Locate the cell with the specified text and output its [x, y] center coordinate. 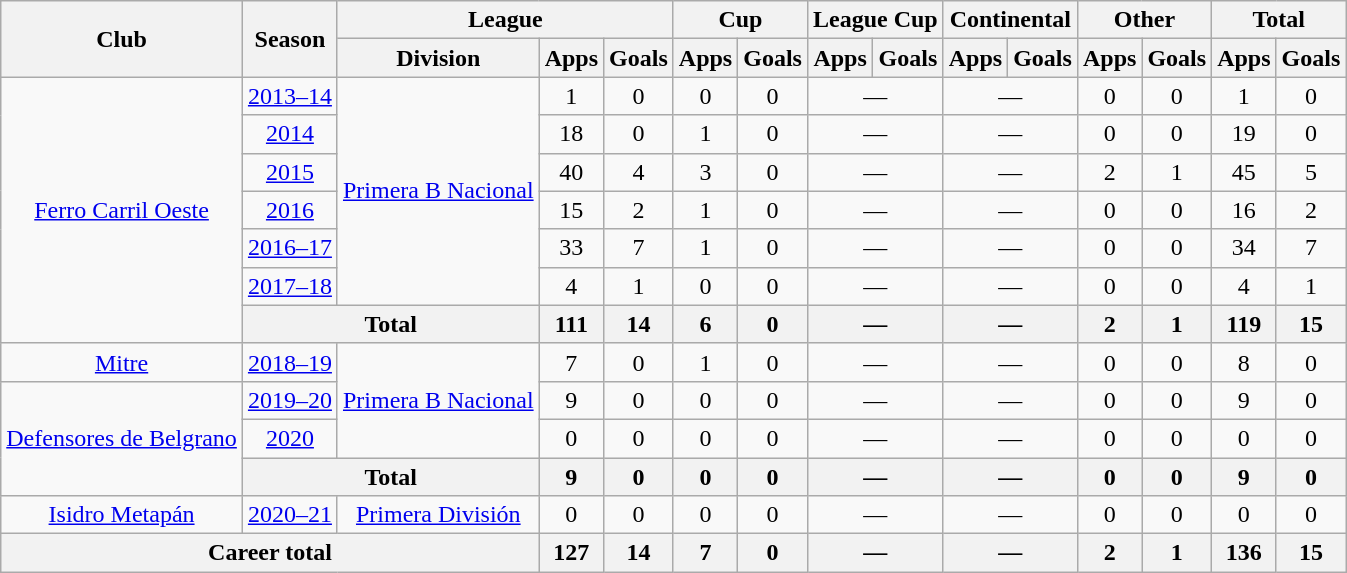
Continental [1010, 20]
2019–20 [290, 400]
45 [1244, 172]
Mitre [122, 362]
2018–19 [290, 362]
111 [571, 324]
Club [122, 39]
Career total [270, 553]
2016 [290, 210]
Season [290, 39]
2020–21 [290, 515]
Other [1144, 20]
League [505, 20]
2015 [290, 172]
Defensores de Belgrano [122, 438]
16 [1244, 210]
Primera División [438, 515]
League Cup [875, 20]
18 [571, 134]
3 [705, 172]
Division [438, 58]
40 [571, 172]
Ferro Carril Oeste [122, 210]
2017–18 [290, 286]
2020 [290, 438]
119 [1244, 324]
136 [1244, 553]
2016–17 [290, 248]
Cup [740, 20]
8 [1244, 362]
Isidro Metapán [122, 515]
2013–14 [290, 96]
34 [1244, 248]
5 [1311, 172]
6 [705, 324]
127 [571, 553]
33 [571, 248]
2014 [290, 134]
19 [1244, 134]
